Output the [X, Y] coordinate of the center of the cell containing the given text.  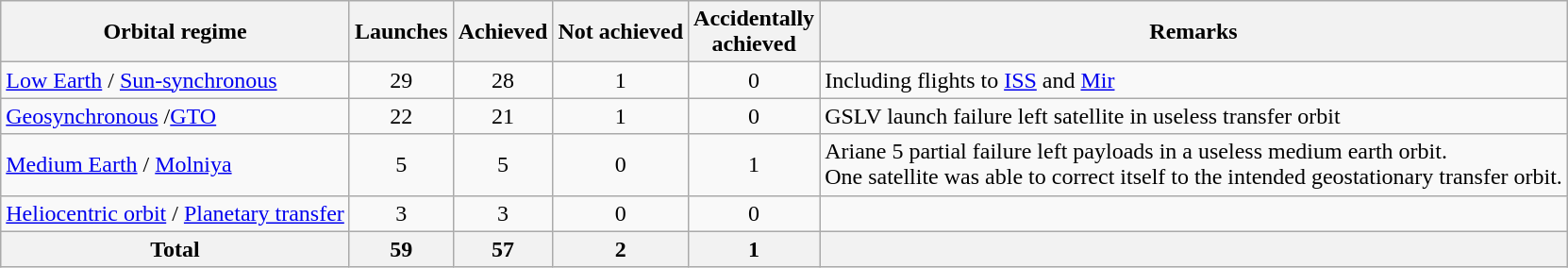
28 [503, 80]
Achieved [503, 32]
Not achieved [621, 32]
2 [621, 249]
Medium Earth / Molniya [175, 164]
Including flights to ISS and Mir [1194, 80]
59 [401, 249]
22 [401, 116]
Accidentally achieved [755, 32]
GSLV launch failure left satellite in useless transfer orbit [1194, 116]
Launches [401, 32]
Heliocentric orbit / Planetary transfer [175, 213]
21 [503, 116]
29 [401, 80]
Orbital regime [175, 32]
Geosynchronous /GTO [175, 116]
Remarks [1194, 32]
Low Earth / Sun-synchronous [175, 80]
57 [503, 249]
Total [175, 249]
